Provide the (X, Y) coordinate of the cell's center where the given text is located.  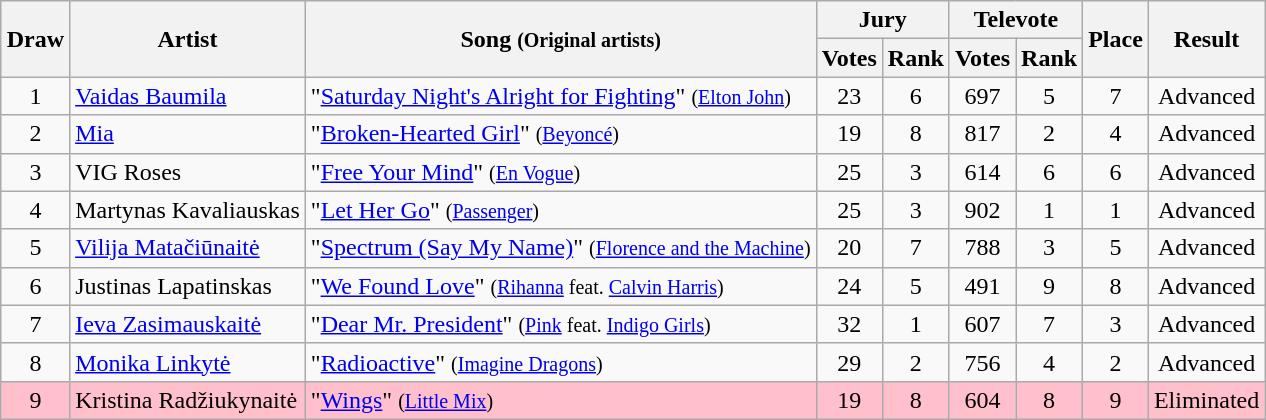
"Radioactive" (Imagine Dragons) (560, 362)
817 (982, 134)
756 (982, 362)
32 (849, 324)
Mia (188, 134)
614 (982, 172)
Artist (188, 39)
"Wings" (Little Mix) (560, 400)
788 (982, 248)
Monika Linkytė (188, 362)
24 (849, 286)
Place (1116, 39)
VIG Roses (188, 172)
Jury (882, 20)
491 (982, 286)
29 (849, 362)
20 (849, 248)
Eliminated (1206, 400)
Song (Original artists) (560, 39)
Draw (35, 39)
"Free Your Mind" (En Vogue) (560, 172)
607 (982, 324)
"We Found Love" (Rihanna feat. Calvin Harris) (560, 286)
"Saturday Night's Alright for Fighting" (Elton John) (560, 96)
Kristina Radžiukynaitė (188, 400)
Vilija Matačiūnaitė (188, 248)
Martynas Kavaliauskas (188, 210)
Televote (1016, 20)
697 (982, 96)
604 (982, 400)
Ieva Zasimauskaitė (188, 324)
902 (982, 210)
"Broken-Hearted Girl" (Beyoncé) (560, 134)
23 (849, 96)
"Dear Mr. President" (Pink feat. Indigo Girls) (560, 324)
Result (1206, 39)
Vaidas Baumila (188, 96)
Justinas Lapatinskas (188, 286)
"Spectrum (Say My Name)" (Florence and the Machine) (560, 248)
"Let Her Go" (Passenger) (560, 210)
